Provide the [X, Y] coordinate of the cell's center where the given text is located.  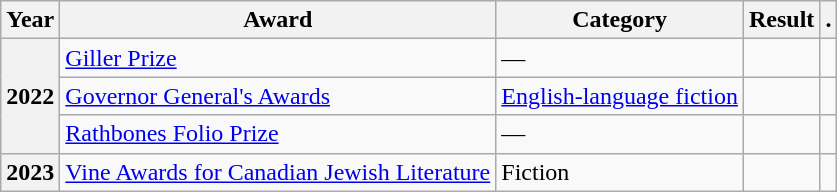
2023 [30, 172]
Vine Awards for Canadian Jewish Literature [278, 172]
Fiction [620, 172]
Rathbones Folio Prize [278, 134]
. [828, 20]
Year [30, 20]
English-language fiction [620, 96]
2022 [30, 96]
Governor General's Awards [278, 96]
Category [620, 20]
Award [278, 20]
Giller Prize [278, 58]
Result [781, 20]
